Find where the given text appears and provide that cell's center as (x, y) coordinate. 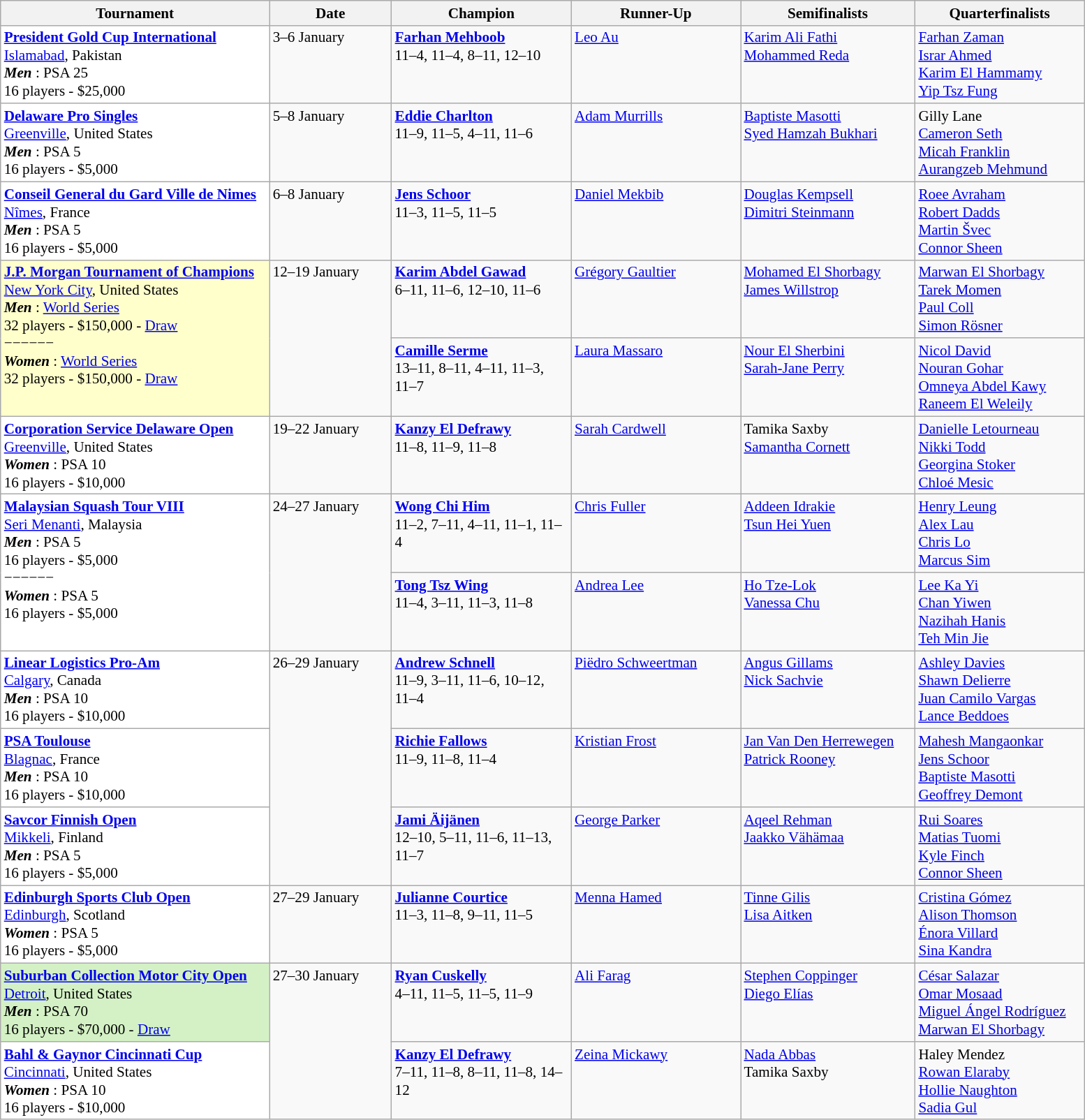
Farhan Mehboob11–4, 11–4, 8–11, 12–10 (482, 64)
Camille Serme13–11, 8–11, 4–11, 11–3, 11–7 (482, 377)
Julianne Courtice11–3, 11–8, 9–11, 11–5 (482, 924)
Andrea Lee (656, 612)
Wong Chi Him11–2, 7–11, 4–11, 11–1, 11–4 (482, 533)
PSA Toulouse Blagnac, France Men : PSA 1016 players - $10,000 (135, 768)
Adam Murrills (656, 142)
26–29 January (331, 768)
Jan Van Den Herrewegen Patrick Rooney (827, 768)
Farhan Zaman Israr Ahmed Karim El Hammamy Yip Tsz Fung (999, 64)
Kanzy El Defrawy7–11, 11–8, 8–11, 11–8, 14–12 (482, 1080)
19–22 January (331, 455)
Sarah Cardwell (656, 455)
Menna Hamed (656, 924)
3–6 January (331, 64)
Andrew Schnell11–9, 3–11, 11–6, 10–12, 11–4 (482, 690)
Conseil General du Gard Ville de Nimes Nîmes, France Men : PSA 516 players - $5,000 (135, 221)
Linear Logistics Pro-Am Calgary, Canada Men : PSA 1016 players - $10,000 (135, 690)
6–8 January (331, 221)
Suburban Collection Motor City Open Detroit, United States Men : PSA 7016 players - $70,000 - Draw (135, 1003)
12–19 January (331, 338)
Stephen Coppinger Diego Elías (827, 1003)
Runner-Up (656, 13)
Mohamed El Shorbagy James Willstrop (827, 299)
Jami Äijänen12–10, 5–11, 11–6, 11–13, 11–7 (482, 846)
Delaware Pro Singles Greenville, United States Men : PSA 516 players - $5,000 (135, 142)
Ali Farag (656, 1003)
Ryan Cuskelly4–11, 11–5, 11–5, 11–9 (482, 1003)
Ashley Davies Shawn Delierre Juan Camilo Vargas Lance Beddoes (999, 690)
Lee Ka Yi Chan Yiwen Nazihah Hanis Teh Min Jie (999, 612)
5–8 January (331, 142)
Haley Mendez Rowan Elaraby Hollie Naughton Sadia Gul (999, 1080)
27–30 January (331, 1042)
Tamika Saxby Samantha Cornett (827, 455)
Corporation Service Delaware Open Greenville, United States Women : PSA 1016 players - $10,000 (135, 455)
Cristina Gómez Alison Thomson Énora Villard Sina Kandra (999, 924)
Tinne Gilis Lisa Aitken (827, 924)
24–27 January (331, 573)
Chris Fuller (656, 533)
Karim Ali Fathi Mohammed Reda (827, 64)
President Gold Cup International Islamabad, Pakistan Men : PSA 2516 players - $25,000 (135, 64)
Baptiste Masotti Syed Hamzah Bukhari (827, 142)
Malaysian Squash Tour VIII Seri Menanti, Malaysia Men : PSA 516 players - $5,000−−−−−− Women : PSA 516 players - $5,000 (135, 573)
Henry Leung Alex Lau Chris Lo Marcus Sim (999, 533)
Jens Schoor11–3, 11–5, 11–5 (482, 221)
Semifinalists (827, 13)
Piëdro Schweertman (656, 690)
Quarterfinalists (999, 13)
Mahesh Mangaonkar Jens Schoor Baptiste Masotti Geoffrey Demont (999, 768)
Richie Fallows11–9, 11–8, 11–4 (482, 768)
Champion (482, 13)
Grégory Gaultier (656, 299)
Karim Abdel Gawad6–11, 11–6, 12–10, 11–6 (482, 299)
César Salazar Omar Mosaad Miguel Ángel Rodríguez Marwan El Shorbagy (999, 1003)
Laura Massaro (656, 377)
Kanzy El Defrawy11–8, 11–9, 11–8 (482, 455)
Addeen Idrakie Tsun Hei Yuen (827, 533)
Douglas Kempsell Dimitri Steinmann (827, 221)
Savcor Finnish Open Mikkeli, Finland Men : PSA 516 players - $5,000 (135, 846)
Zeina Mickawy (656, 1080)
Danielle Letourneau Nikki Todd Georgina Stoker Chloé Mesic (999, 455)
Gilly Lane Cameron Seth Micah Franklin Aurangzeb Mehmund (999, 142)
Nicol David Nouran Gohar Omneya Abdel Kawy Raneem El Weleily (999, 377)
Tong Tsz Wing11–4, 3–11, 11–3, 11–8 (482, 612)
Eddie Charlton11–9, 11–5, 4–11, 11–6 (482, 142)
Tournament (135, 13)
Ho Tze-Lok Vanessa Chu (827, 612)
Roee Avraham Robert Dadds Martin Švec Connor Sheen (999, 221)
George Parker (656, 846)
Leo Au (656, 64)
Nour El Sherbini Sarah-Jane Perry (827, 377)
Date (331, 13)
Edinburgh Sports Club Open Edinburgh, Scotland Women : PSA 516 players - $5,000 (135, 924)
Nada Abbas Tamika Saxby (827, 1080)
Rui Soares Matias Tuomi Kyle Finch Connor Sheen (999, 846)
Aqeel Rehman Jaakko Vähämaa (827, 846)
Kristian Frost (656, 768)
Daniel Mekbib (656, 221)
27–29 January (331, 924)
Marwan El Shorbagy Tarek Momen Paul Coll Simon Rösner (999, 299)
Bahl & Gaynor Cincinnati Cup Cincinnati, United States Women : PSA 1016 players - $10,000 (135, 1080)
Angus Gillams Nick Sachvie (827, 690)
